From the cell containing the given text, extract its center point as (X, Y) coordinate. 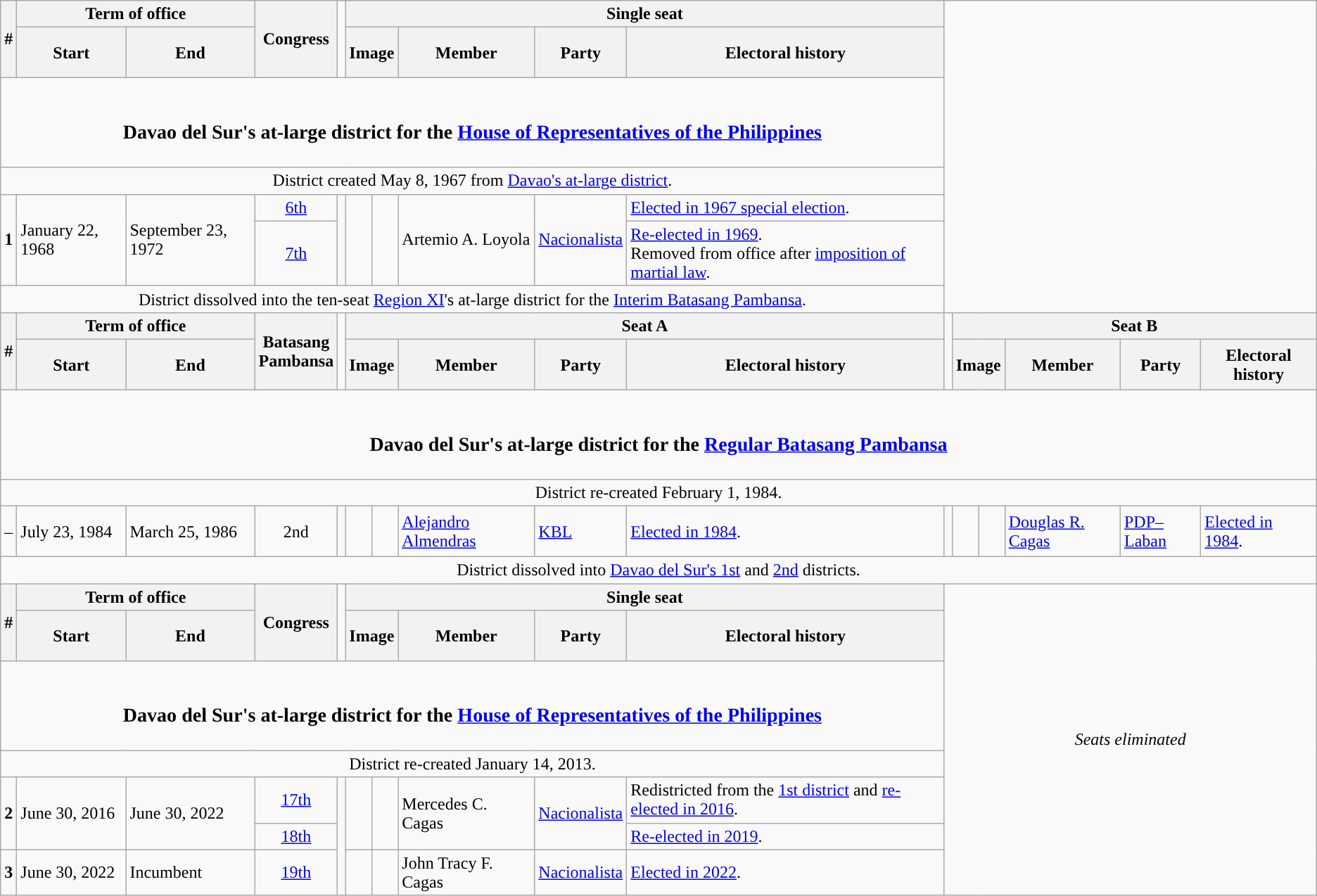
District dissolved into Davao del Sur's 1st and 2nd districts. (658, 570)
3 (8, 872)
Re-elected in 2019. (785, 836)
Elected in 2022. (785, 872)
7th (296, 253)
Seats eliminated (1130, 740)
Douglas R. Cagas (1062, 532)
District created May 8, 1967 from Davao's at-large district. (473, 181)
Alejandro Almendras (466, 532)
Seat A (644, 326)
District re-created February 1, 1984. (658, 493)
June 30, 2016 (72, 813)
Seat B (1134, 326)
18th (296, 836)
July 23, 1984 (72, 532)
19th (296, 872)
January 22, 1968 (72, 240)
Redistricted from the 1st district and re-elected in 2016. (785, 800)
BatasangPambansa (296, 351)
Davao del Sur's at-large district for the Regular Batasang Pambansa (658, 435)
Elected in 1967 special election. (785, 207)
Artemio A. Loyola (466, 240)
17th (296, 800)
Incumbent (190, 872)
PDP–Laban (1160, 532)
1 (8, 240)
– (8, 532)
2nd (296, 532)
Re-elected in 1969.Removed from office after imposition of martial law. (785, 253)
September 23, 1972 (190, 240)
District dissolved into the ten-seat Region XI's at-large district for the Interim Batasang Pambansa. (473, 299)
2 (8, 813)
6th (296, 207)
John Tracy F. Cagas (466, 872)
KBL (581, 532)
District re-created January 14, 2013. (473, 764)
Mercedes C. Cagas (466, 813)
March 25, 1986 (190, 532)
